For the text-containing cell, return its midpoint in [X, Y] coordinate format. 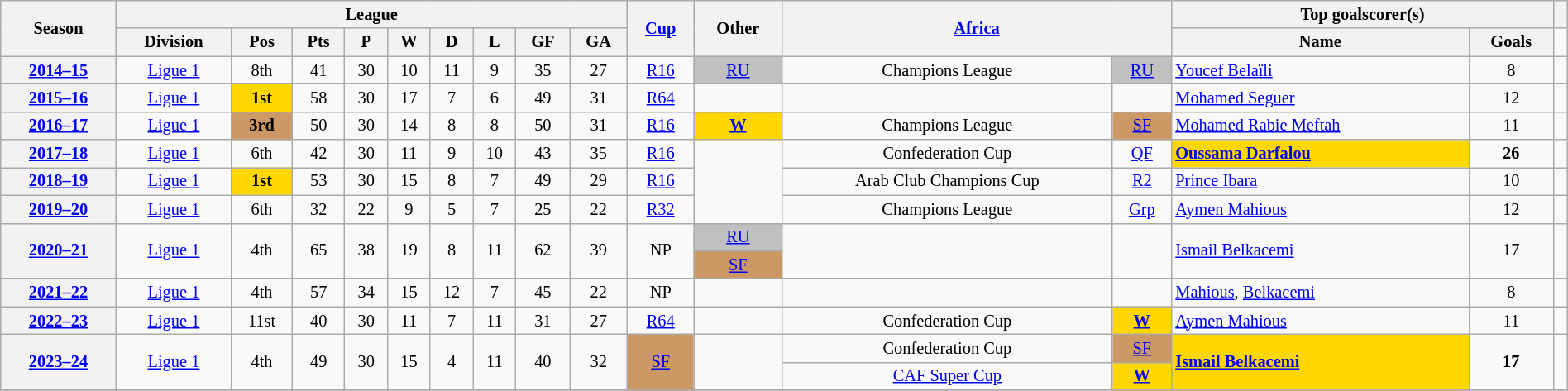
2021–22 [58, 293]
Mahious, Belkacemi [1320, 293]
19 [409, 251]
43 [543, 154]
2019–20 [58, 209]
CAF Super Cup [947, 376]
2016–17 [58, 126]
29 [599, 181]
62 [543, 251]
Pos [262, 42]
D [452, 42]
Other [738, 28]
65 [318, 251]
Name [1320, 42]
Prince Ibara [1320, 181]
Division [174, 42]
6 [495, 98]
57 [318, 293]
45 [543, 293]
2014–15 [58, 70]
R2 [1141, 181]
39 [599, 251]
58 [318, 98]
2018–19 [58, 181]
34 [366, 293]
Pts [318, 42]
L [495, 42]
2022–23 [58, 321]
2017–18 [58, 154]
4 [452, 362]
Top goalscorer(s) [1362, 14]
38 [366, 251]
5 [452, 209]
2015–16 [58, 98]
41 [318, 70]
GA [599, 42]
Youcef Belaïli [1320, 70]
11st [262, 321]
Cup [660, 28]
14 [409, 126]
Arab Club Champions Cup [947, 181]
R32 [660, 209]
GF [543, 42]
Grp [1141, 209]
2020–21 [58, 251]
26 [1511, 154]
3rd [262, 126]
Mohamed Rabie Meftah [1320, 126]
Goals [1511, 42]
P [366, 42]
Mohamed Seguer [1320, 98]
QF [1141, 154]
League [371, 14]
Season [58, 28]
Africa [976, 28]
53 [318, 181]
8th [262, 70]
Oussama Darfalou [1320, 154]
42 [318, 154]
2023–24 [58, 362]
25 [543, 209]
